Return the (X, Y) coordinate for the center point of the cell that contains the specified text.  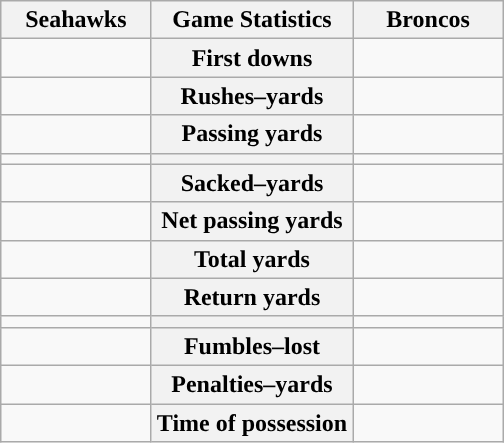
Rushes–yards (252, 96)
Sacked–yards (252, 183)
Total yards (252, 259)
Seahawks (76, 20)
Return yards (252, 297)
Net passing yards (252, 221)
Penalties–yards (252, 384)
Broncos (428, 20)
Time of possession (252, 423)
Fumbles–lost (252, 346)
Passing yards (252, 134)
First downs (252, 58)
Game Statistics (252, 20)
